Scan for the cell matching the given text and deliver its (x, y) coordinate at center. 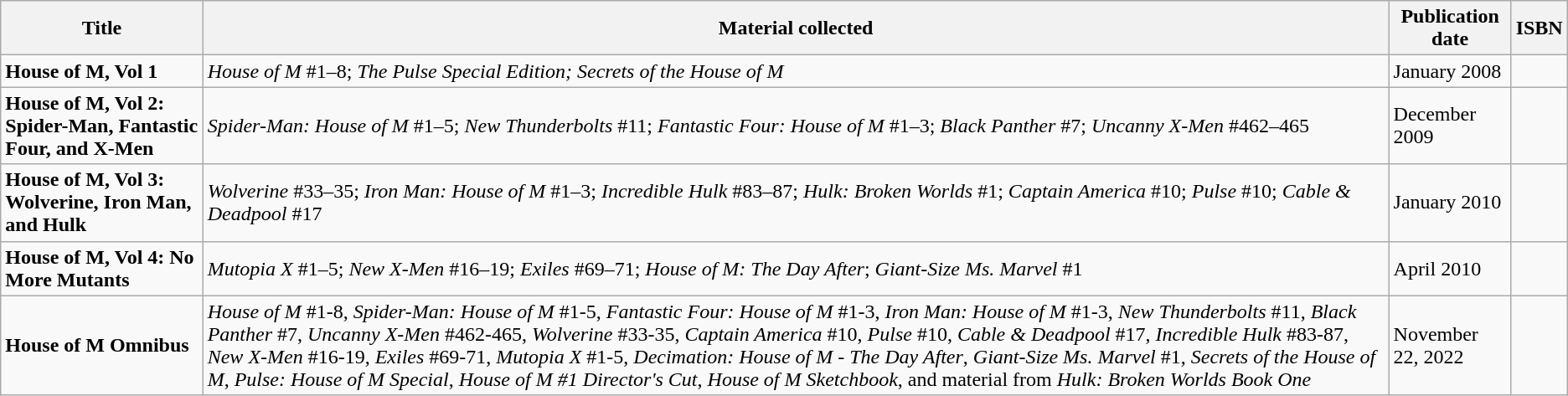
December 2009 (1450, 126)
House of M, Vol 2: Spider-Man, Fantastic Four, and X-Men (102, 126)
Publication date (1450, 28)
Mutopia X #1–5; New X-Men #16–19; Exiles #69–71; House of M: The Day After; Giant-Size Ms. Marvel #1 (796, 268)
Wolverine #33–35; Iron Man: House of M #1–3; Incredible Hulk #83–87; Hulk: Broken Worlds #1; Captain America #10; Pulse #10; Cable & Deadpool #17 (796, 203)
Material collected (796, 28)
House of M Omnibus (102, 345)
Title (102, 28)
ISBN (1540, 28)
House of M, Vol 4: No More Mutants (102, 268)
House of M #1–8; The Pulse Special Edition; Secrets of the House of M (796, 71)
November 22, 2022 (1450, 345)
January 2008 (1450, 71)
April 2010 (1450, 268)
House of M, Vol 1 (102, 71)
Spider-Man: House of M #1–5; New Thunderbolts #11; Fantastic Four: House of M #1–3; Black Panther #7; Uncanny X-Men #462–465 (796, 126)
House of M, Vol 3: Wolverine, Iron Man, and Hulk (102, 203)
January 2010 (1450, 203)
